Detect which cell encompasses the target text, then output its (X, Y) center coordinate. 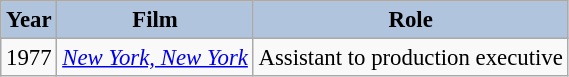
Film (155, 20)
1977 (29, 58)
New York, New York (155, 58)
Role (410, 20)
Year (29, 20)
Assistant to production executive (410, 58)
